Pinpoint the cell where the given text exists, returning its (x, y) midpoint coordinate. 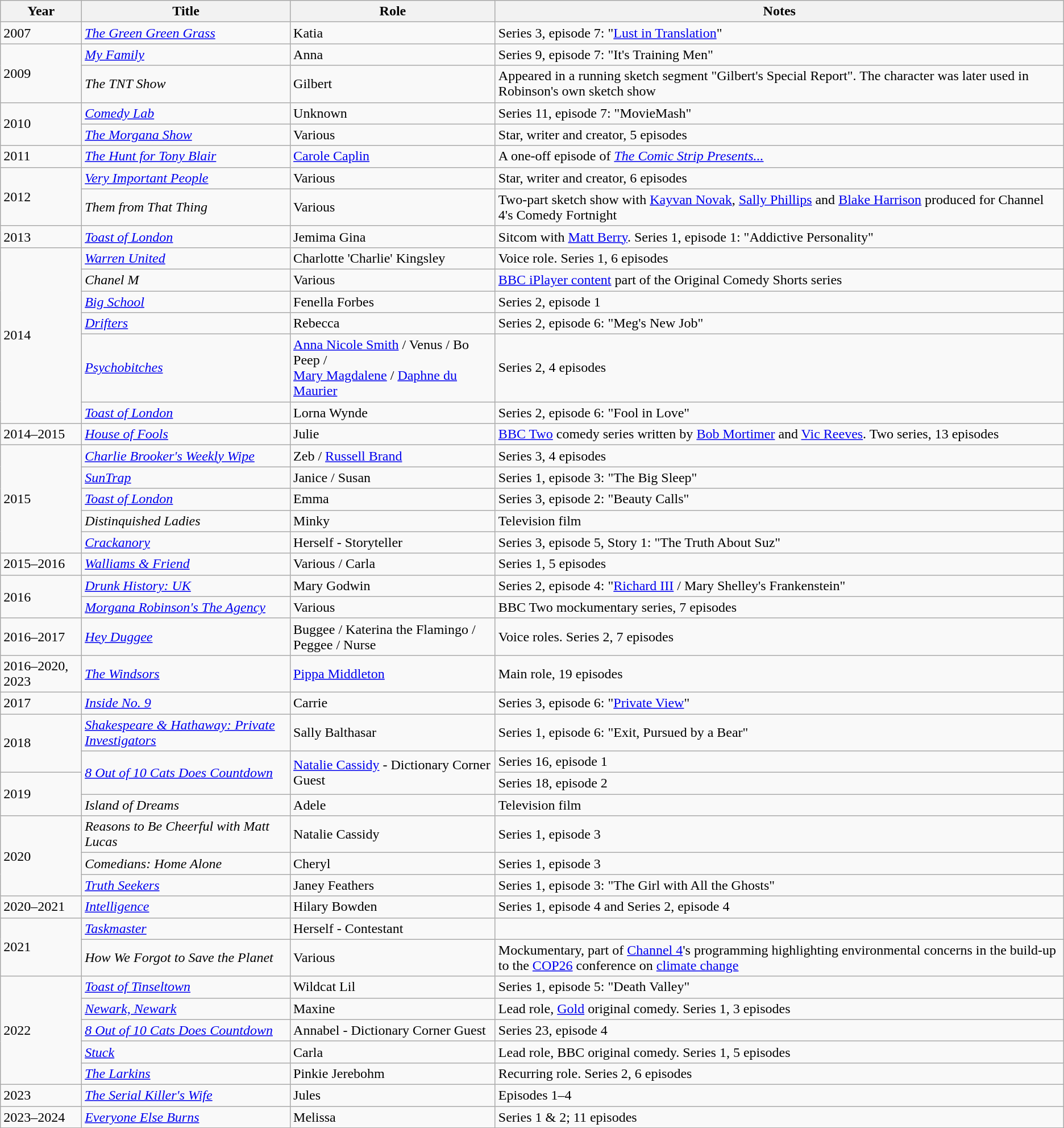
Reasons to Be Cheerful with Matt Lucas (186, 835)
2013 (41, 237)
Star, writer and creator, 5 episodes (779, 135)
Series 11, episode 7: "MovieMash" (779, 113)
2020 (41, 856)
Janey Feathers (393, 885)
Series 1, episode 3: "The Big Sleep" (779, 478)
2019 (41, 794)
Psychobitches (186, 368)
Pinkie Jerebohm (393, 1073)
Rebecca (393, 324)
Jemima Gina (393, 237)
Hey Duggee (186, 637)
Recurring role. Series 2, 6 episodes (779, 1073)
2014–2015 (41, 434)
Carole Caplin (393, 156)
The TNT Show (186, 84)
Them from That Thing (186, 207)
Series 2, episode 1 (779, 302)
Series 1, episode 5: "Death Valley" (779, 987)
Series 18, episode 2 (779, 783)
Series 1, 5 episodes (779, 564)
Series 2, episode 6: "Fool in Love" (779, 413)
Charlie Brooker's Weekly Wipe (186, 456)
Herself - Storyteller (393, 542)
Voice role. Series 1, 6 episodes (779, 258)
Series 3, episode 7: "Lust in Translation" (779, 33)
Zeb / Russell Brand (393, 456)
Star, writer and creator, 6 episodes (779, 178)
Everyone Else Burns (186, 1117)
Natalie Cassidy (393, 835)
The Green Green Grass (186, 33)
Newark, Newark (186, 1009)
2007 (41, 33)
Unknown (393, 113)
2015–2016 (41, 564)
Series 2, episode 6: "Meg's New Job" (779, 324)
The Larkins (186, 1073)
Series 9, episode 7: "It's Training Men" (779, 55)
Sally Balthasar (393, 732)
Lead role, Gold original comedy. Series 1, 3 episodes (779, 1009)
Role (393, 11)
The Serial Killer's Wife (186, 1095)
Notes (779, 11)
Lorna Wynde (393, 413)
Big School (186, 302)
BBC iPlayer content part of the Original Comedy Shorts series (779, 280)
Main role, 19 episodes (779, 673)
Episodes 1–4 (779, 1095)
Comedians: Home Alone (186, 864)
Gilbert (393, 84)
Hilary Bowden (393, 907)
Voice roles. Series 2, 7 episodes (779, 637)
Wildcat Lil (393, 987)
2023–2024 (41, 1117)
Katia (393, 33)
Janice / Susan (393, 478)
Series 1, episode 4 and Series 2, episode 4 (779, 907)
Annabel - Dictionary Corner Guest (393, 1030)
2012 (41, 197)
SunTrap (186, 478)
2021 (41, 947)
My Family (186, 55)
Two-part sketch show with Kayvan Novak, Sally Phillips and Blake Harrison produced for Channel 4's Comedy Fortnight (779, 207)
Drunk History: UK (186, 586)
2014 (41, 335)
Emma (393, 499)
Crackanory (186, 542)
Very Important People (186, 178)
Series 16, episode 1 (779, 762)
2016–2017 (41, 637)
Cheryl (393, 864)
2017 (41, 703)
2022 (41, 1030)
Series 1, episode 6: "Exit, Pursued by a Bear" (779, 732)
Jules (393, 1095)
2018 (41, 744)
2009 (41, 73)
Series 1 & 2; 11 episodes (779, 1117)
Series 3, episode 6: "Private View" (779, 703)
Appeared in a running sketch segment "Gilbert's Special Report". The character was later used in Robinson's own sketch show (779, 84)
2015 (41, 499)
Warren United (186, 258)
Pippa Middleton (393, 673)
The Windsors (186, 673)
Chanel M (186, 280)
2011 (41, 156)
Series 1, episode 3: "The Girl with All the Ghosts" (779, 885)
Series 3, episode 5, Story 1: "The Truth About Suz" (779, 542)
Buggee / Katerina the Flamingo / Peggee / Nurse (393, 637)
Series 3, 4 episodes (779, 456)
Title (186, 11)
Maxine (393, 1009)
The Hunt for Tony Blair (186, 156)
Melissa (393, 1117)
Taskmaster (186, 928)
Sitcom with Matt Berry. Series 1, episode 1: "Addictive Personality" (779, 237)
Anna Nicole Smith / Venus / Bo Peep /Mary Magdalene / Daphne du Maurier (393, 368)
Walliams & Friend (186, 564)
Fenella Forbes (393, 302)
2023 (41, 1095)
Morgana Robinson's The Agency (186, 607)
Series 3, episode 2: "Beauty Calls" (779, 499)
Series 23, episode 4 (779, 1030)
Comedy Lab (186, 113)
A one-off episode of The Comic Strip Presents... (779, 156)
Stuck (186, 1052)
Anna (393, 55)
2020–2021 (41, 907)
Mockumentary, part of Channel 4's programming highlighting environmental concerns in the build-up to the COP26 conference on climate change (779, 957)
Minky (393, 521)
Carrie (393, 703)
Toast of Tinseltown (186, 987)
Julie (393, 434)
BBC Two comedy series written by Bob Mortimer and Vic Reeves. Two series, 13 episodes (779, 434)
The Morgana Show (186, 135)
Carla (393, 1052)
Distinquished Ladies (186, 521)
Mary Godwin (393, 586)
How We Forgot to Save the Planet (186, 957)
Series 2, episode 4: "Richard III / Mary Shelley's Frankenstein" (779, 586)
Adele (393, 805)
Series 2, 4 episodes (779, 368)
Charlotte 'Charlie' Kingsley (393, 258)
Drifters (186, 324)
House of Fools (186, 434)
Island of Dreams (186, 805)
Natalie Cassidy - Dictionary Corner Guest (393, 773)
Intelligence (186, 907)
Herself - Contestant (393, 928)
2016–2020, 2023 (41, 673)
2016 (41, 596)
2010 (41, 124)
Inside No. 9 (186, 703)
Lead role, BBC original comedy. Series 1, 5 episodes (779, 1052)
Truth Seekers (186, 885)
BBC Two mockumentary series, 7 episodes (779, 607)
Shakespeare & Hathaway: Private Investigators (186, 732)
Various / Carla (393, 564)
Year (41, 11)
